Locate the cell with the specified text and output its (x, y) center coordinate. 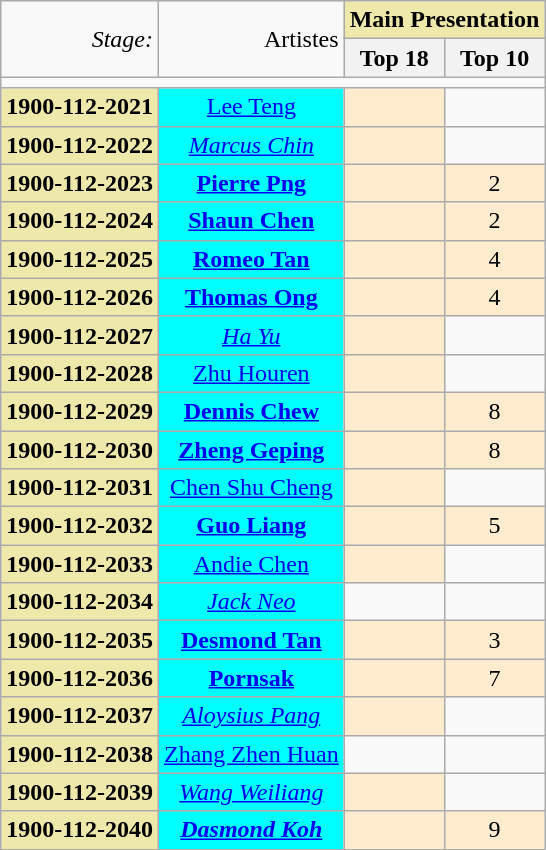
1900-112-2032 (80, 526)
Artistes (251, 39)
Dasmond Koh (251, 830)
1900-112-2036 (80, 678)
Zheng Geping (251, 449)
5 (494, 526)
Zhang Zhen Huan (251, 754)
3 (494, 640)
1900-112-2031 (80, 488)
Andie Chen (251, 564)
1900-112-2039 (80, 792)
Romeo Tan (251, 259)
Shaun Chen (251, 221)
Pierre Png (251, 183)
1900-112-2033 (80, 564)
1900-112-2035 (80, 640)
9 (494, 830)
1900-112-2026 (80, 297)
1900-112-2022 (80, 145)
1900-112-2030 (80, 449)
Pornsak (251, 678)
Aloysius Pang (251, 716)
1900-112-2028 (80, 373)
Zhu Houren (251, 373)
1900-112-2037 (80, 716)
1900-112-2025 (80, 259)
1900-112-2029 (80, 411)
1900-112-2023 (80, 183)
Stage: (80, 39)
Dennis Chew (251, 411)
Jack Neo (251, 602)
Top 10 (494, 58)
Wang Weiliang (251, 792)
1900-112-2034 (80, 602)
1900-112-2024 (80, 221)
Lee Teng (251, 107)
Chen Shu Cheng (251, 488)
Main Presentation (444, 20)
Ha Yu (251, 335)
Thomas Ong (251, 297)
Guo Liang (251, 526)
Marcus Chin (251, 145)
1900-112-2038 (80, 754)
7 (494, 678)
Top 18 (394, 58)
1900-112-2040 (80, 830)
1900-112-2027 (80, 335)
Desmond Tan (251, 640)
1900-112-2021 (80, 107)
